Scan for the cell matching the given text and deliver its (x, y) coordinate at center. 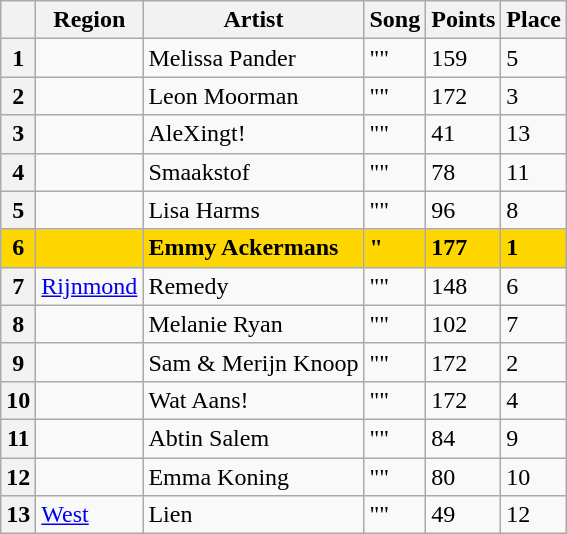
Emmy Ackermans (254, 248)
Sam & Merijn Knoop (254, 362)
96 (464, 210)
Smaakstof (254, 172)
Artist (254, 20)
Song (395, 20)
Region (90, 20)
Rijnmond (90, 286)
AleXingt! (254, 134)
78 (464, 172)
Lien (254, 515)
Abtin Salem (254, 438)
84 (464, 438)
41 (464, 134)
102 (464, 324)
Remedy (254, 286)
Melissa Pander (254, 58)
Emma Koning (254, 477)
177 (464, 248)
Lisa Harms (254, 210)
Leon Moorman (254, 96)
Wat Aans! (254, 400)
" (395, 248)
Points (464, 20)
Melanie Ryan (254, 324)
Place (534, 20)
148 (464, 286)
49 (464, 515)
80 (464, 477)
159 (464, 58)
West (90, 515)
